Pinpoint the cell where the given text exists, returning its (X, Y) midpoint coordinate. 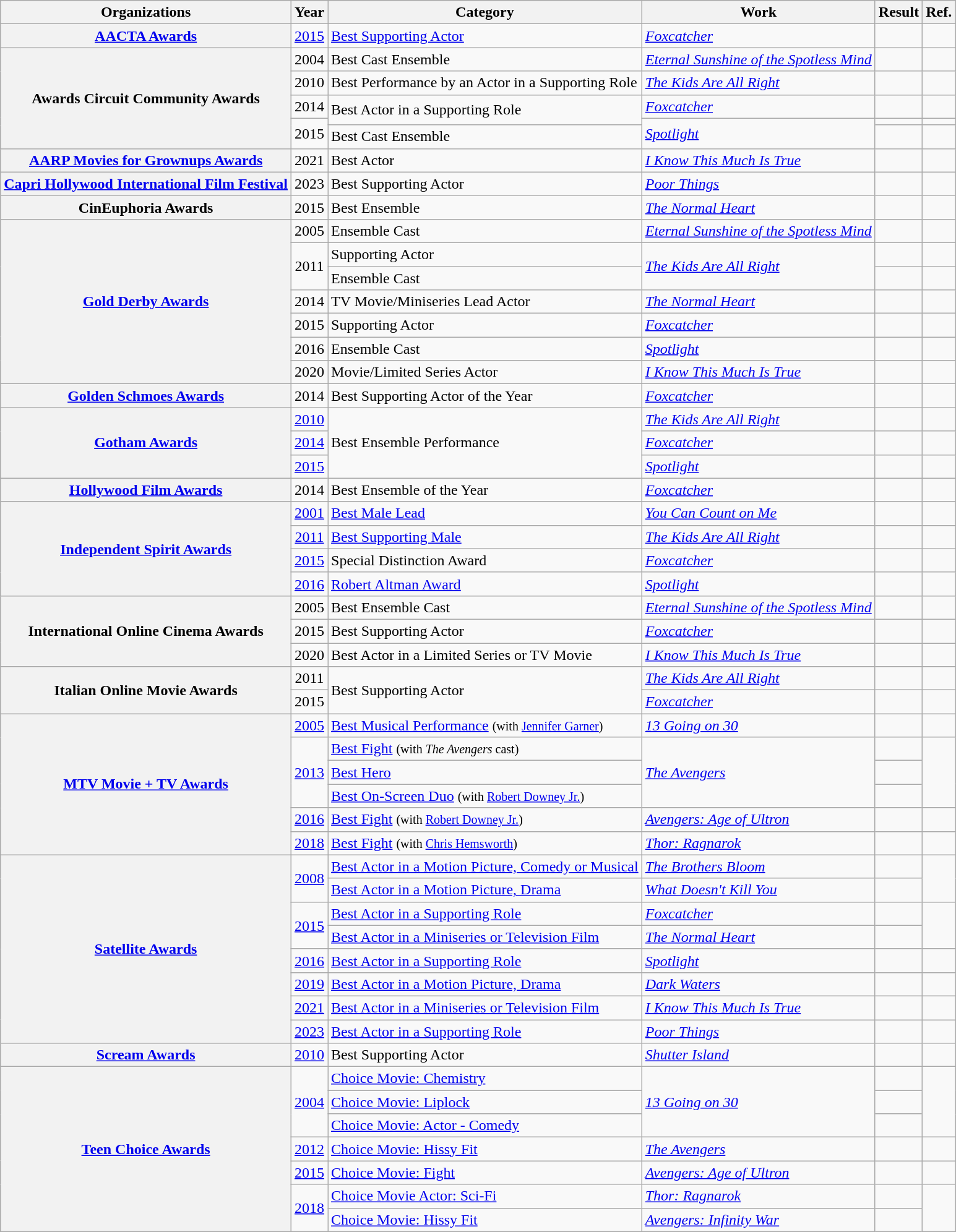
Avengers: Infinity War (759, 1220)
Awards Circuit Community Awards (146, 98)
2008 (309, 878)
Best Musical Performance (with Jennifer Garner) (485, 725)
MTV Movie + TV Awards (146, 784)
Gotham Awards (146, 443)
Best Actor in a Motion Picture, Comedy or Musical (485, 866)
Best Supporting Male (485, 537)
What Doesn't Kill You (759, 890)
Movie/Limited Series Actor (485, 372)
Best Actor in a Limited Series or TV Movie (485, 655)
Robert Altman Award (485, 584)
2012 (309, 1149)
Independent Spirit Awards (146, 549)
Special Distinction Award (485, 560)
Best Fight (with Robert Downey Jr.) (485, 819)
Hollywood Film Awards (146, 490)
You Can Count on Me (759, 513)
Shutter Island (759, 1055)
2019 (309, 984)
Italian Online Movie Awards (146, 690)
Best On-Screen Duo (with Robert Downey Jr.) (485, 796)
Best Fight (with The Avengers cast) (485, 749)
2013 (309, 772)
International Online Cinema Awards (146, 631)
Golden Schmoes Awards (146, 396)
Best Actor (485, 160)
AARP Movies for Grownups Awards (146, 160)
AACTA Awards (146, 36)
Best Fight (with Chris Hemsworth) (485, 843)
Best Ensemble Performance (485, 443)
Best Ensemble (485, 207)
Best Ensemble of the Year (485, 490)
Teen Choice Awards (146, 1149)
Scream Awards (146, 1055)
Choice Movie: Fight (485, 1173)
Satellite Awards (146, 949)
Work (759, 12)
Category (485, 12)
Result (898, 12)
Ref. (939, 12)
Capri Hollywood International Film Festival (146, 184)
TV Movie/Miniseries Lead Actor (485, 302)
Best Ensemble Cast (485, 607)
Best Supporting Actor of the Year (485, 396)
Best Performance by an Actor in a Supporting Role (485, 83)
Choice Movie: Chemistry (485, 1079)
Year (309, 12)
Best Hero (485, 772)
Choice Movie Actor: Sci-Fi (485, 1196)
CinEuphoria Awards (146, 207)
Gold Derby Awards (146, 301)
Choice Movie: Actor - Comedy (485, 1126)
The Brothers Bloom (759, 866)
Organizations (146, 12)
Choice Movie: Liplock (485, 1102)
Best Male Lead (485, 513)
2001 (309, 513)
Dark Waters (759, 984)
